Search for the cell housing the specified text and yield its (x, y) center coordinate. 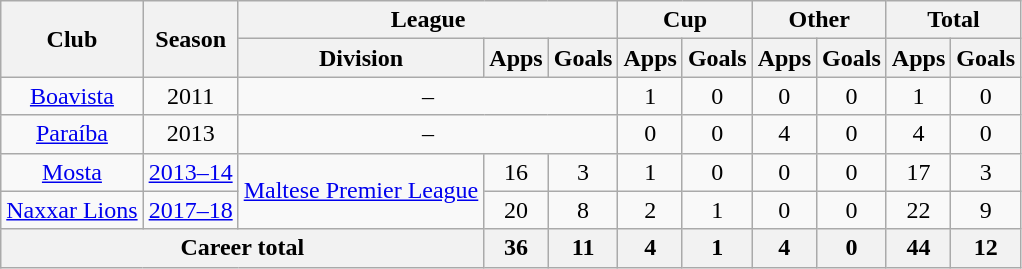
9 (986, 210)
17 (918, 172)
Other (819, 20)
12 (986, 248)
Cup (685, 20)
2017–18 (190, 210)
League (428, 20)
Boavista (72, 96)
2013 (190, 134)
Maltese Premier League (361, 191)
2011 (190, 96)
8 (583, 210)
2013–14 (190, 172)
Mosta (72, 172)
Naxxar Lions (72, 210)
20 (516, 210)
Total (953, 20)
Career total (242, 248)
2 (650, 210)
Paraíba (72, 134)
11 (583, 248)
Season (190, 39)
44 (918, 248)
16 (516, 172)
36 (516, 248)
Division (361, 58)
Club (72, 39)
22 (918, 210)
